Find where the given text appears and provide that cell's center as (x, y) coordinate. 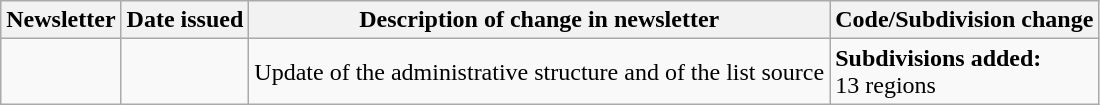
Description of change in newsletter (540, 20)
Code/Subdivision change (964, 20)
Subdivisions added: 13 regions (964, 72)
Newsletter (61, 20)
Date issued (185, 20)
Update of the administrative structure and of the list source (540, 72)
